Detect which cell encompasses the target text, then output its [X, Y] center coordinate. 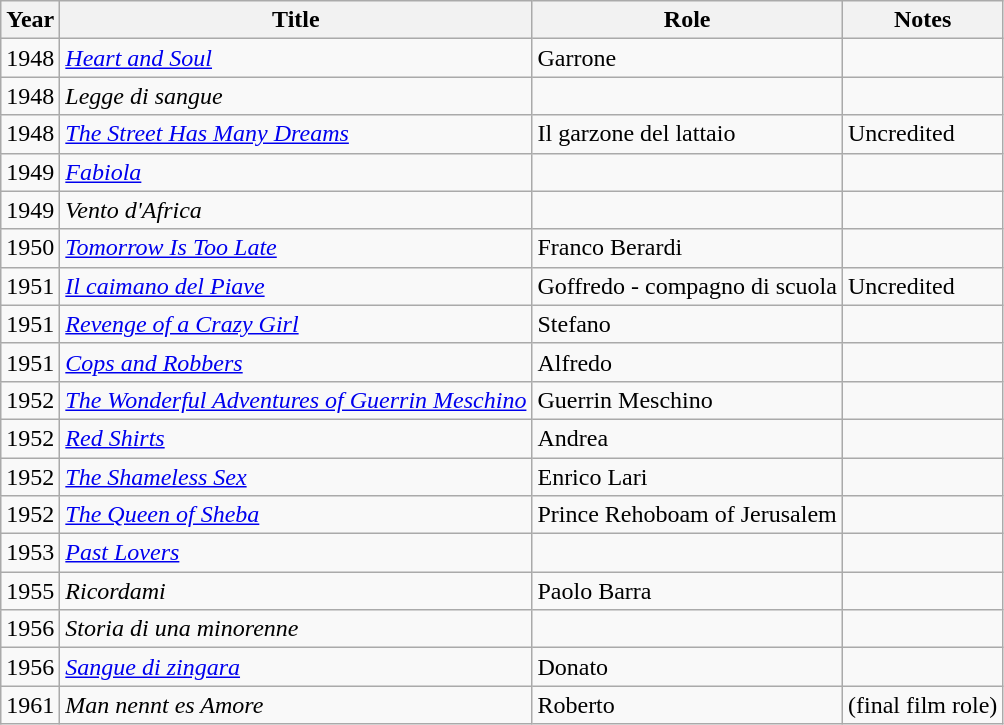
The Wonderful Adventures of Guerrin Meschino [296, 400]
Stefano [688, 324]
Man nennt es Amore [296, 705]
1953 [30, 553]
Ricordami [296, 591]
Paolo Barra [688, 591]
Guerrin Meschino [688, 400]
Year [30, 20]
Fabiola [296, 172]
The Queen of Sheba [296, 515]
Legge di sangue [296, 96]
1955 [30, 591]
Past Lovers [296, 553]
Goffredo - compagno di scuola [688, 286]
1950 [30, 248]
Red Shirts [296, 438]
Sangue di zingara [296, 667]
Storia di una minorenne [296, 629]
(final film role) [922, 705]
Franco Berardi [688, 248]
Il garzone del lattaio [688, 134]
Prince Rehoboam of Jerusalem [688, 515]
Il caimano del Piave [296, 286]
Alfredo [688, 362]
Roberto [688, 705]
1961 [30, 705]
Andrea [688, 438]
Revenge of a Crazy Girl [296, 324]
Notes [922, 20]
The Shameless Sex [296, 477]
Vento d'Africa [296, 210]
Title [296, 20]
The Street Has Many Dreams [296, 134]
Cops and Robbers [296, 362]
Heart and Soul [296, 58]
Enrico Lari [688, 477]
Tomorrow Is Too Late [296, 248]
Donato [688, 667]
Garrone [688, 58]
Role [688, 20]
